From the cell containing the given text, extract its center point as (x, y) coordinate. 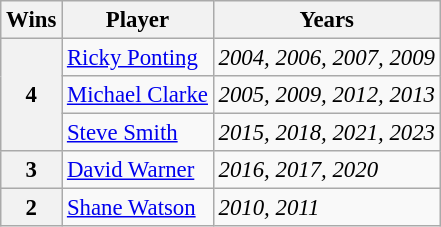
2010, 2011 (326, 208)
Player (138, 20)
David Warner (138, 170)
2 (32, 208)
4 (32, 96)
Shane Watson (138, 208)
Years (326, 20)
2004, 2006, 2007, 2009 (326, 58)
2016, 2017, 2020 (326, 170)
Wins (32, 20)
Michael Clarke (138, 95)
2015, 2018, 2021, 2023 (326, 133)
Steve Smith (138, 133)
2005, 2009, 2012, 2013 (326, 95)
3 (32, 170)
Ricky Ponting (138, 58)
